Find where the given text appears and provide that cell's center as (X, Y) coordinate. 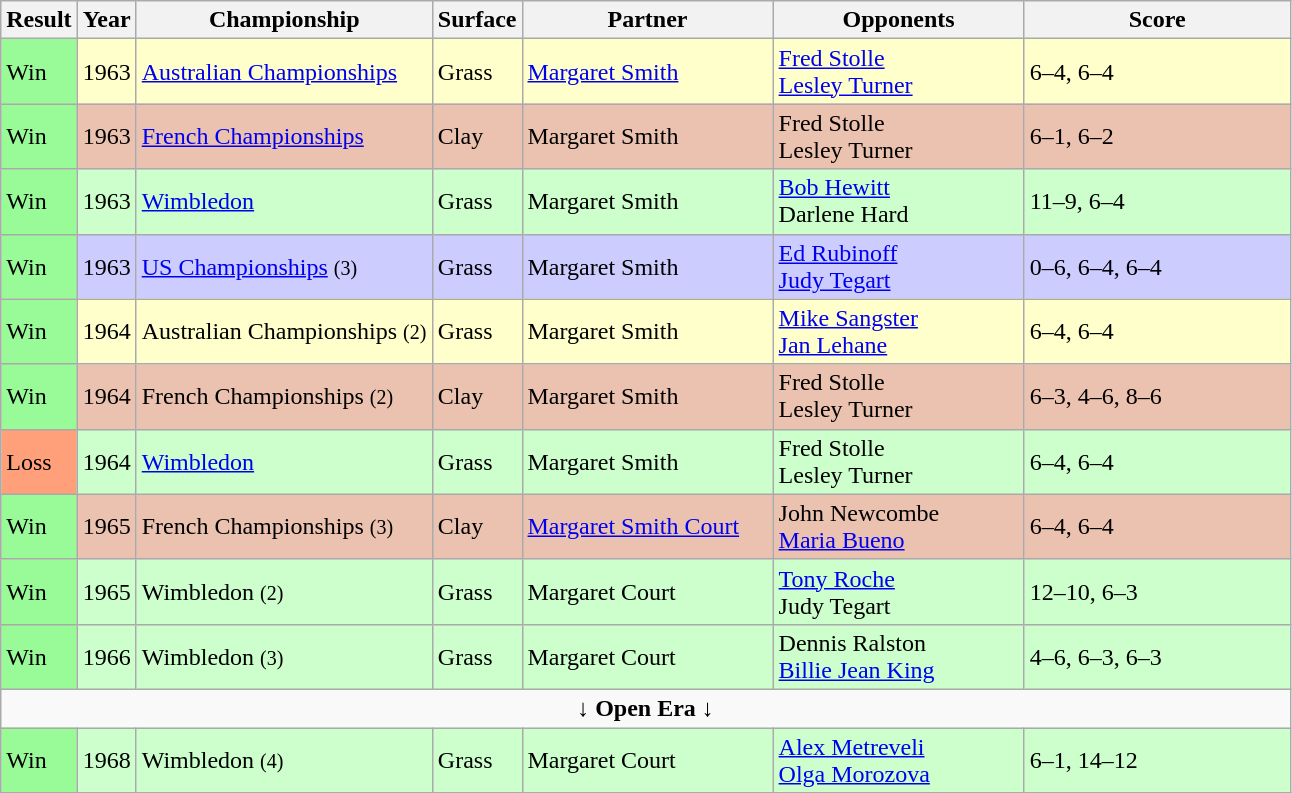
Partner (648, 20)
1968 (106, 760)
11–9, 6–4 (1157, 202)
6–1, 14–12 (1157, 760)
Wimbledon (3) (284, 656)
John Newcombe Maria Bueno (898, 526)
Score (1157, 20)
Dennis Ralston Billie Jean King (898, 656)
4–6, 6–3, 6–3 (1157, 656)
6–1, 6–2 (1157, 136)
French Championships (2) (284, 396)
Australian Championships (284, 72)
Opponents (898, 20)
Championship (284, 20)
US Championships (3) (284, 266)
Loss (39, 462)
French Championships (3) (284, 526)
Wimbledon (4) (284, 760)
Tony Roche Judy Tegart (898, 592)
Alex Metreveli Olga Morozova (898, 760)
6–3, 4–6, 8–6 (1157, 396)
Margaret Smith Court (648, 526)
1966 (106, 656)
Australian Championships (2) (284, 332)
Bob Hewitt Darlene Hard (898, 202)
Year (106, 20)
Wimbledon (2) (284, 592)
↓ Open Era ↓ (646, 708)
0–6, 6–4, 6–4 (1157, 266)
Ed Rubinoff Judy Tegart (898, 266)
12–10, 6–3 (1157, 592)
French Championships (284, 136)
Result (39, 20)
Mike Sangster Jan Lehane (898, 332)
Surface (477, 20)
